Provide the (X, Y) coordinate of the cell's center where the given text is located.  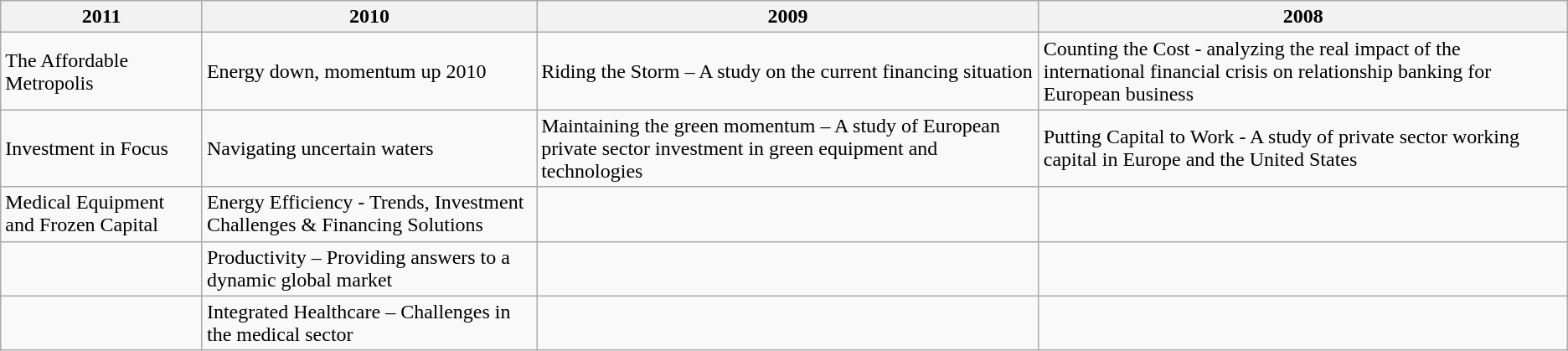
Riding the Storm – A study on the current financing situation (788, 71)
Maintaining the green momentum – A study of European private sector investment in green equipment and technologies (788, 148)
The Affordable Metropolis (102, 71)
2008 (1303, 17)
2011 (102, 17)
Investment in Focus (102, 148)
Energy Efficiency - Trends, Investment Challenges & Financing Solutions (369, 214)
Integrated Healthcare – Challenges in the medical sector (369, 323)
Productivity – Providing answers to a dynamic global market (369, 268)
Navigating uncertain waters (369, 148)
2009 (788, 17)
Energy down, momentum up 2010 (369, 71)
2010 (369, 17)
Medical Equipment and Frozen Capital (102, 214)
Putting Capital to Work - A study of private sector working capital in Europe and the United States (1303, 148)
Counting the Cost - analyzing the real impact of the international financial crisis on relationship banking for European business (1303, 71)
